Scan for the cell matching the given text and deliver its [x, y] coordinate at center. 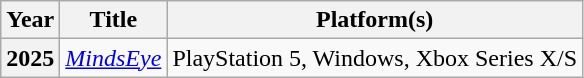
MindsEye [114, 58]
Platform(s) [375, 20]
PlayStation 5, Windows, Xbox Series X/S [375, 58]
2025 [30, 58]
Year [30, 20]
Title [114, 20]
